From the cell containing the given text, extract its center point as (x, y) coordinate. 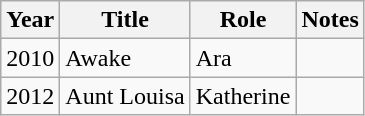
2010 (30, 58)
Katherine (243, 96)
Notes (330, 20)
2012 (30, 96)
Year (30, 20)
Awake (125, 58)
Aunt Louisa (125, 96)
Role (243, 20)
Ara (243, 58)
Title (125, 20)
